Capture the cell that displays the provided text and extract its (x, y) central coordinate. 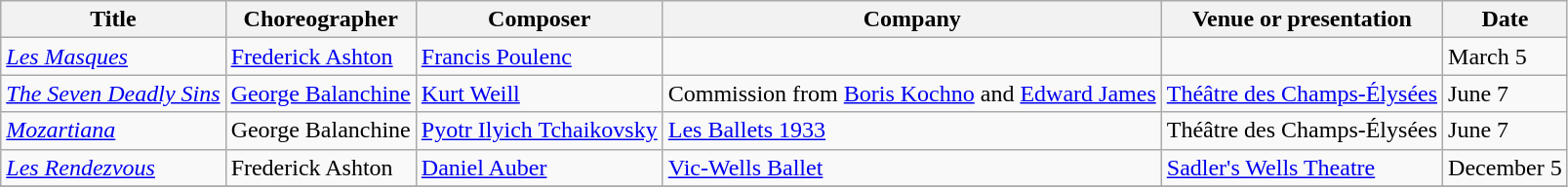
Francis Poulenc (539, 56)
December 5 (1506, 168)
Les Masques (113, 56)
Kurt Weill (539, 93)
Composer (539, 19)
Les Rendezvous (113, 168)
Daniel Auber (539, 168)
Venue or presentation (1302, 19)
Choreographer (320, 19)
Date (1506, 19)
Pyotr Ilyich Tchaikovsky (539, 131)
Mozartiana (113, 131)
Company (911, 19)
Title (113, 19)
Les Ballets 1933 (911, 131)
Sadler's Wells Theatre (1302, 168)
March 5 (1506, 56)
The Seven Deadly Sins (113, 93)
Commission from Boris Kochno and Edward James (911, 93)
Vic-Wells Ballet (911, 168)
